Extract the [x, y] coordinate from the center of the cell holding the provided text.  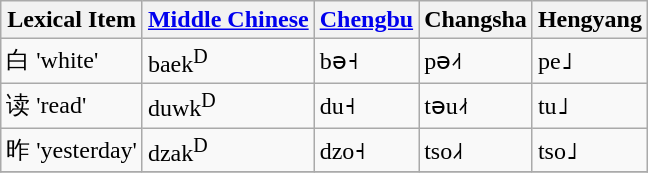
Middle Chinese [228, 20]
pe˩ [590, 62]
bə˧ [366, 62]
tso˩˧ [476, 150]
du˧ [366, 106]
Chengbu [366, 20]
读 'read' [72, 106]
tso˩ [590, 150]
Changsha [476, 20]
baekD [228, 62]
təu˨˦ [476, 106]
tu˩ [590, 106]
昨 'yesterday' [72, 150]
duwkD [228, 106]
白 'white' [72, 62]
dzo˧ [366, 150]
Lexical Item [72, 20]
Hengyang [590, 20]
dzakD [228, 150]
pə˨˦ [476, 62]
